Return the (X, Y) coordinate for the center point of the cell that contains the specified text.  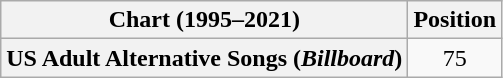
US Adult Alternative Songs (Billboard) (204, 58)
Position (455, 20)
75 (455, 58)
Chart (1995–2021) (204, 20)
